From the cell containing the given text, extract its center point as (x, y) coordinate. 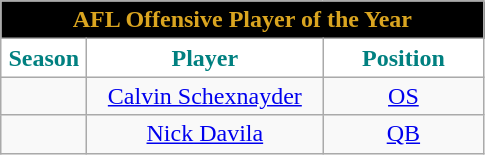
Season (44, 58)
Calvin Schexnayder (205, 96)
Position (404, 58)
AFL Offensive Player of the Year (242, 20)
Player (205, 58)
QB (404, 134)
Nick Davila (205, 134)
OS (404, 96)
